From the cell containing the given text, extract its center point as [X, Y] coordinate. 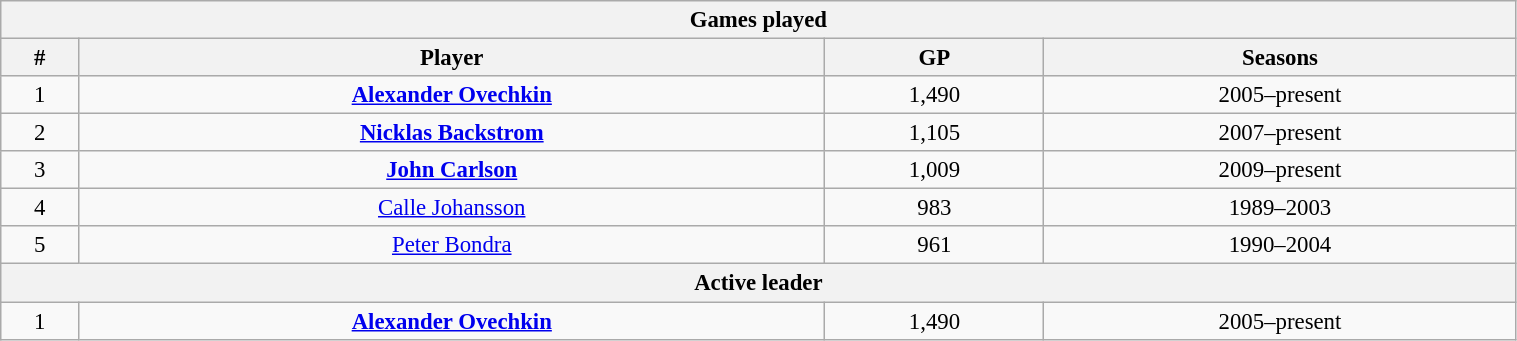
5 [40, 245]
2 [40, 133]
Player [452, 58]
4 [40, 208]
Peter Bondra [452, 245]
1990–2004 [1280, 245]
983 [934, 208]
Seasons [1280, 58]
Games played [758, 20]
3 [40, 170]
Calle Johansson [452, 208]
Nicklas Backstrom [452, 133]
Active leader [758, 283]
# [40, 58]
2009–present [1280, 170]
1989–2003 [1280, 208]
John Carlson [452, 170]
GP [934, 58]
961 [934, 245]
2007–present [1280, 133]
1,009 [934, 170]
1,105 [934, 133]
